Search for the cell housing the specified text and yield its [X, Y] center coordinate. 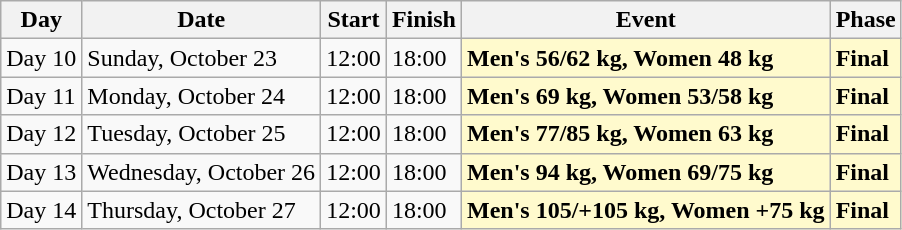
Day 14 [42, 210]
Finish [424, 20]
Men's 105/+105 kg, Women +75 kg [646, 210]
Monday, October 24 [202, 96]
Day 10 [42, 58]
Tuesday, October 25 [202, 134]
Men's 56/62 kg, Women 48 kg [646, 58]
Men's 94 kg, Women 69/75 kg [646, 172]
Day [42, 20]
Men's 77/85 kg, Women 63 kg [646, 134]
Phase [866, 20]
Event [646, 20]
Day 13 [42, 172]
Wednesday, October 26 [202, 172]
Day 11 [42, 96]
Start [354, 20]
Thursday, October 27 [202, 210]
Men's 69 kg, Women 53/58 kg [646, 96]
Sunday, October 23 [202, 58]
Date [202, 20]
Day 12 [42, 134]
